From the cell containing the given text, extract its center point as [x, y] coordinate. 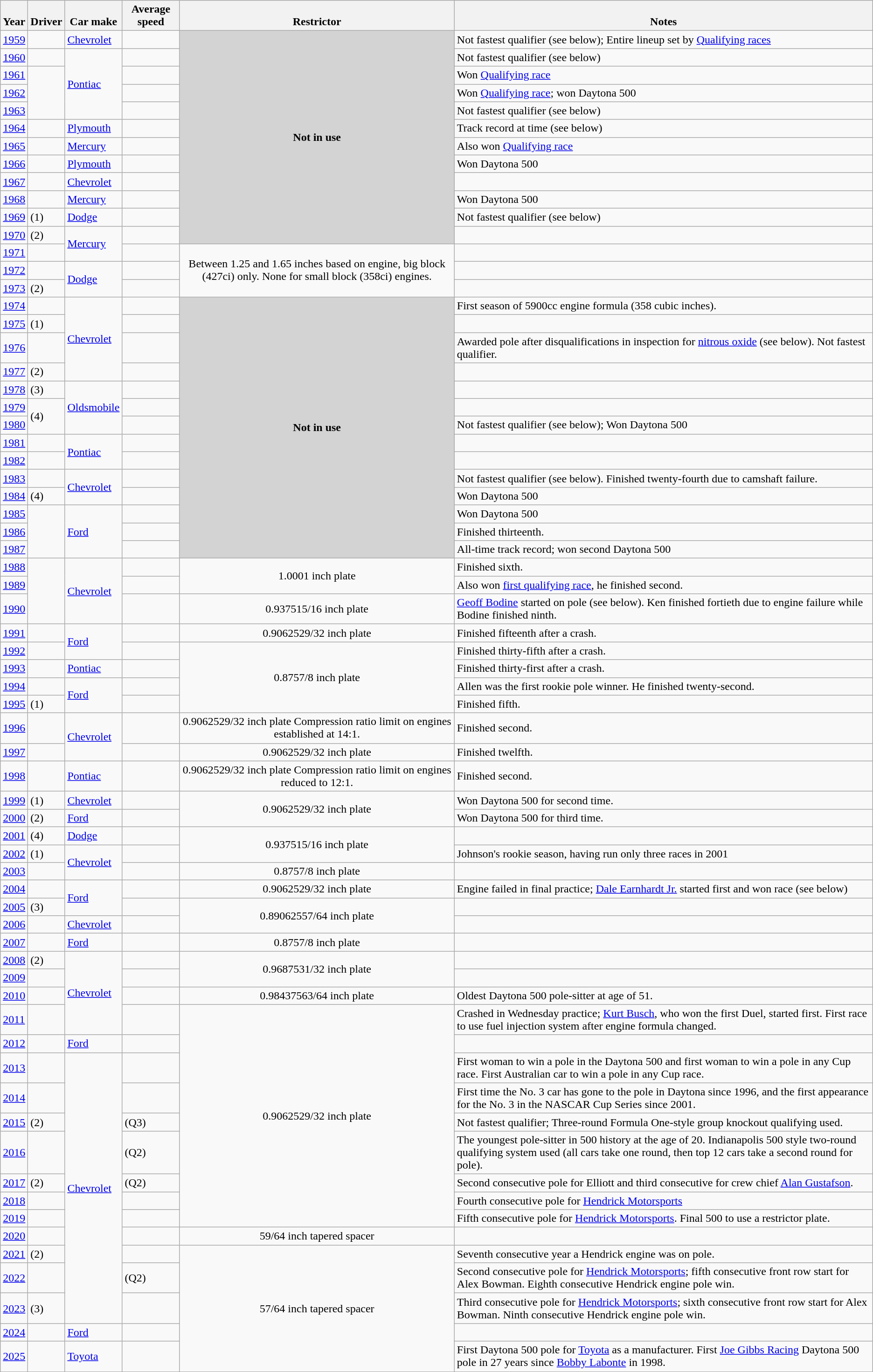
First season of 5900cc engine formula (358 cubic inches). [663, 306]
Won Daytona 500 for third time. [663, 818]
2013 [14, 1067]
Year [14, 16]
1.0001 inch plate [317, 576]
1996 [14, 728]
57/64 inch tapered spacer [317, 1308]
1966 [14, 164]
Oldest Daytona 500 pole-sitter at age of 51. [663, 996]
1962 [14, 93]
1986 [14, 531]
Toyota [93, 1357]
Finished twelfth. [663, 752]
2022 [14, 1278]
2004 [14, 889]
59/64 inch tapered spacer [317, 1236]
Engine failed in final practice; Dale Earnhardt Jr. started first and won race (see below) [663, 889]
1998 [14, 776]
1977 [14, 372]
2021 [14, 1254]
2023 [14, 1308]
2009 [14, 978]
1984 [14, 496]
1980 [14, 425]
Finished thirty-first after a crash. [663, 669]
Car make [93, 16]
1983 [14, 478]
2010 [14, 996]
Won Qualifying race; won Daytona 500 [663, 93]
Finished sixth. [663, 567]
Geoff Bodine started on pole (see below). Ken finished fortieth due to engine failure while Bodine finished ninth. [663, 609]
Also won first qualifying race, he finished second. [663, 585]
2006 [14, 925]
Not fastest qualifier (see below); Entire lineup set by Qualifying races [663, 40]
1989 [14, 585]
2016 [14, 1152]
1972 [14, 271]
1997 [14, 752]
1999 [14, 800]
Finished thirty-fifth after a crash. [663, 651]
First Daytona 500 pole for Toyota as a manufacturer. First Joe Gibbs Racing Daytona 500 pole in 27 years since Bobby Labonte in 1998. [663, 1357]
Third consecutive pole for Hendrick Motorsports; sixth consecutive front row start for Alex Bowman. Ninth consecutive Hendrick engine pole win. [663, 1308]
1967 [14, 181]
Not fastest qualifier (see below); Won Daytona 500 [663, 425]
Restrictor [317, 16]
Track record at time (see below) [663, 128]
1973 [14, 288]
1994 [14, 686]
Allen was the first rookie pole winner. He finished twenty-second. [663, 686]
1988 [14, 567]
All-time track record; won second Daytona 500 [663, 550]
Won Daytona 500 for second time. [663, 800]
1982 [14, 460]
1969 [14, 217]
2014 [14, 1098]
First time the No. 3 car has gone to the pole in Daytona since 1996, and the first appearance for the No. 3 in the NASCAR Cup Series since 2001. [663, 1098]
Notes [663, 16]
2015 [14, 1122]
2025 [14, 1357]
2024 [14, 1332]
Won Qualifying race [663, 75]
Finished thirteenth. [663, 531]
1963 [14, 111]
Fourth consecutive pole for Hendrick Motorsports [663, 1200]
1970 [14, 235]
1990 [14, 609]
2020 [14, 1236]
1959 [14, 40]
2019 [14, 1219]
1978 [14, 390]
Average speed [151, 16]
0.9062529/32 inch plate Compression ratio limit on engines established at 14:1. [317, 728]
1974 [14, 306]
1987 [14, 550]
1968 [14, 199]
1993 [14, 669]
2001 [14, 836]
Oldsmobile [93, 407]
2011 [14, 1020]
2012 [14, 1044]
1960 [14, 57]
Not fastest qualifier (see below). Finished twenty-fourth due to camshaft failure. [663, 478]
1975 [14, 324]
2005 [14, 907]
1965 [14, 146]
1976 [14, 348]
0.9062529/32 inch plate Compression ratio limit on engines reduced to 12:1. [317, 776]
Finished fifteenth after a crash. [663, 633]
1964 [14, 128]
2000 [14, 818]
2002 [14, 853]
Johnson's rookie season, having run only three races in 2001 [663, 853]
Seventh consecutive year a Hendrick engine was on pole. [663, 1254]
0.98437563/64 inch plate [317, 996]
Second consecutive pole for Hendrick Motorsports; fifth consecutive front row start for Alex Bowman. Eighth consecutive Hendrick engine pole win. [663, 1278]
Also won Qualifying race [663, 146]
First woman to win a pole in the Daytona 500 and first woman to win a pole in any Cup race. First Australian car to win a pole in any Cup race. [663, 1067]
1985 [14, 514]
1961 [14, 75]
Awarded pole after disqualifications in inspection for nitrous oxide (see below). Not fastest qualifier. [663, 348]
1991 [14, 633]
2007 [14, 942]
1981 [14, 443]
Finished fifth. [663, 704]
0.89062557/64 inch plate [317, 916]
2017 [14, 1183]
2003 [14, 871]
2018 [14, 1200]
Fifth consecutive pole for Hendrick Motorsports. Final 500 to use a restrictor plate. [663, 1219]
Second consecutive pole for Elliott and third consecutive for crew chief Alan Gustafson. [663, 1183]
1992 [14, 651]
Driver [47, 16]
0.9687531/32 inch plate [317, 969]
1971 [14, 253]
Not fastest qualifier; Three-round Formula One-style group knockout qualifying used. [663, 1122]
1995 [14, 704]
Between 1.25 and 1.65 inches based on engine, big block (427ci) only. None for small block (358ci) engines. [317, 271]
(Q3) [151, 1122]
2008 [14, 960]
1979 [14, 407]
